Extract the [x, y] coordinate from the center of the cell holding the provided text.  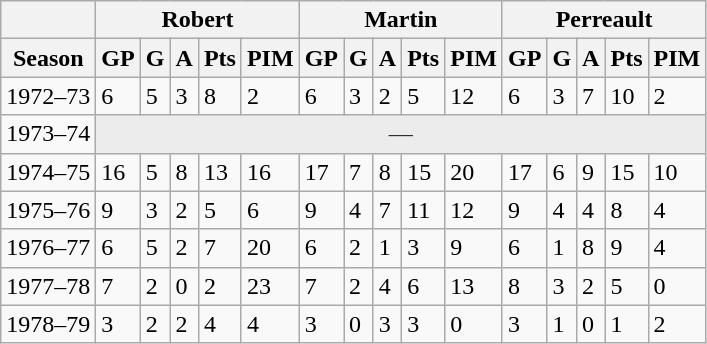
Robert [198, 20]
Martin [400, 20]
Season [48, 58]
1973–74 [48, 134]
1972–73 [48, 96]
1975–76 [48, 210]
23 [270, 286]
1976–77 [48, 248]
11 [424, 210]
— [401, 134]
1974–75 [48, 172]
1977–78 [48, 286]
Perreault [604, 20]
1978–79 [48, 324]
